Pinpoint the cell where the given text exists, returning its (x, y) midpoint coordinate. 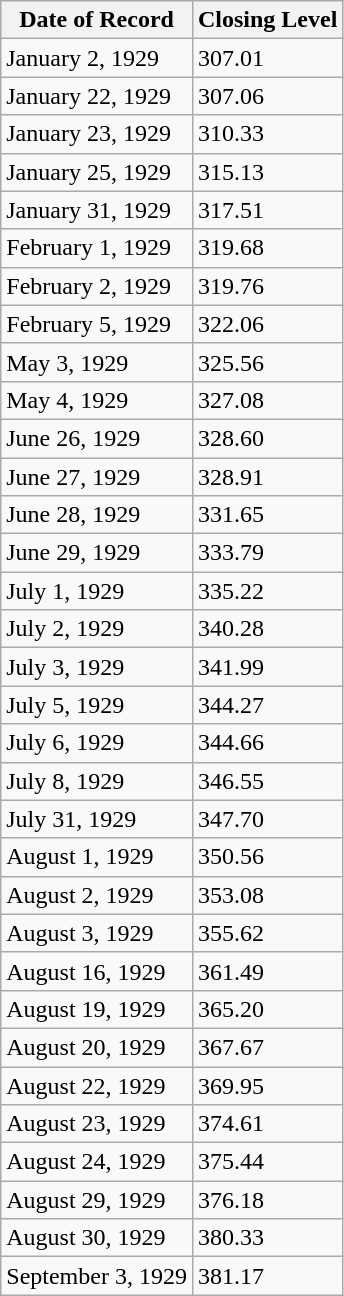
310.33 (267, 134)
327.08 (267, 400)
317.51 (267, 210)
August 29, 1929 (97, 1200)
February 1, 1929 (97, 248)
August 30, 1929 (97, 1238)
344.27 (267, 705)
353.08 (267, 895)
August 2, 1929 (97, 895)
May 3, 1929 (97, 362)
307.01 (267, 58)
August 16, 1929 (97, 971)
333.79 (267, 553)
340.28 (267, 629)
335.22 (267, 591)
May 4, 1929 (97, 400)
January 23, 1929 (97, 134)
322.06 (267, 324)
August 23, 1929 (97, 1124)
January 25, 1929 (97, 172)
January 31, 1929 (97, 210)
315.13 (267, 172)
July 6, 1929 (97, 743)
February 2, 1929 (97, 286)
346.55 (267, 781)
July 3, 1929 (97, 667)
325.56 (267, 362)
365.20 (267, 1009)
January 22, 1929 (97, 96)
381.17 (267, 1276)
307.06 (267, 96)
328.91 (267, 477)
341.99 (267, 667)
375.44 (267, 1162)
319.68 (267, 248)
June 26, 1929 (97, 438)
July 8, 1929 (97, 781)
June 28, 1929 (97, 515)
January 2, 1929 (97, 58)
July 31, 1929 (97, 819)
August 22, 1929 (97, 1085)
355.62 (267, 933)
374.61 (267, 1124)
380.33 (267, 1238)
February 5, 1929 (97, 324)
July 1, 1929 (97, 591)
Closing Level (267, 20)
July 2, 1929 (97, 629)
350.56 (267, 857)
328.60 (267, 438)
August 19, 1929 (97, 1009)
367.67 (267, 1047)
June 27, 1929 (97, 477)
347.70 (267, 819)
331.65 (267, 515)
369.95 (267, 1085)
361.49 (267, 971)
September 3, 1929 (97, 1276)
August 1, 1929 (97, 857)
August 20, 1929 (97, 1047)
August 3, 1929 (97, 933)
June 29, 1929 (97, 553)
August 24, 1929 (97, 1162)
July 5, 1929 (97, 705)
Date of Record (97, 20)
344.66 (267, 743)
319.76 (267, 286)
376.18 (267, 1200)
